Determine the (x, y) coordinate at the center of the cell enclosing the given text.  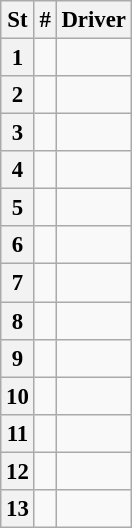
3 (18, 133)
4 (18, 170)
5 (18, 208)
6 (18, 245)
9 (18, 358)
8 (18, 321)
10 (18, 396)
Driver (94, 20)
St (18, 20)
11 (18, 433)
1 (18, 58)
7 (18, 283)
# (45, 20)
2 (18, 95)
12 (18, 471)
13 (18, 509)
